Extract the (x, y) coordinate from the center of the cell holding the provided text.  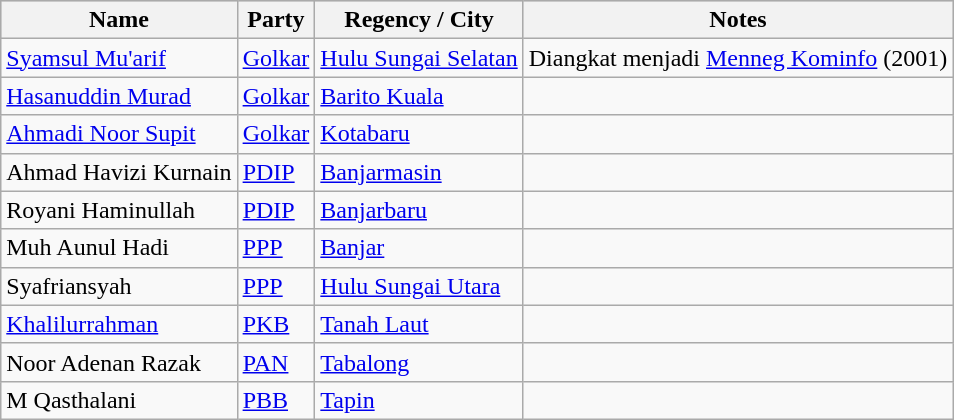
Syafriansyah (119, 286)
Khalilurrahman (119, 324)
Kotabaru (419, 134)
Notes (738, 20)
Ahmad Havizi Kurnain (119, 172)
Banjarbaru (419, 210)
Party (276, 20)
Barito Kuala (419, 96)
Banjarmasin (419, 172)
Noor Adenan Razak (119, 362)
Royani Haminullah (119, 210)
Tanah Laut (419, 324)
Tapin (419, 400)
Ahmadi Noor Supit (119, 134)
Banjar (419, 248)
Name (119, 20)
M Qasthalani (119, 400)
Hulu Sungai Utara (419, 286)
Regency / City (419, 20)
Hulu Sungai Selatan (419, 58)
Diangkat menjadi Menneg Kominfo (2001) (738, 58)
PKB (276, 324)
Tabalong (419, 362)
PAN (276, 362)
Syamsul Mu'arif (119, 58)
Muh Aunul Hadi (119, 248)
PBB (276, 400)
Hasanuddin Murad (119, 96)
